Scan for the cell matching the given text and deliver its (x, y) coordinate at center. 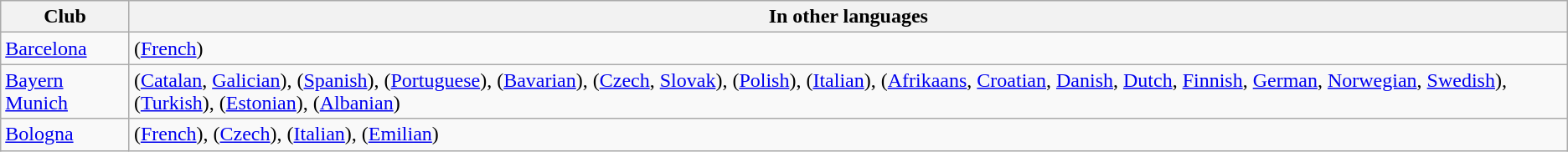
(French), (Czech), (Italian), (Emilian) (848, 134)
Bayern Munich (65, 92)
Club (65, 17)
In other languages (848, 17)
Barcelona (65, 48)
Bologna (65, 134)
(French) (848, 48)
